Determine the (x, y) coordinate at the center of the cell enclosing the given text.  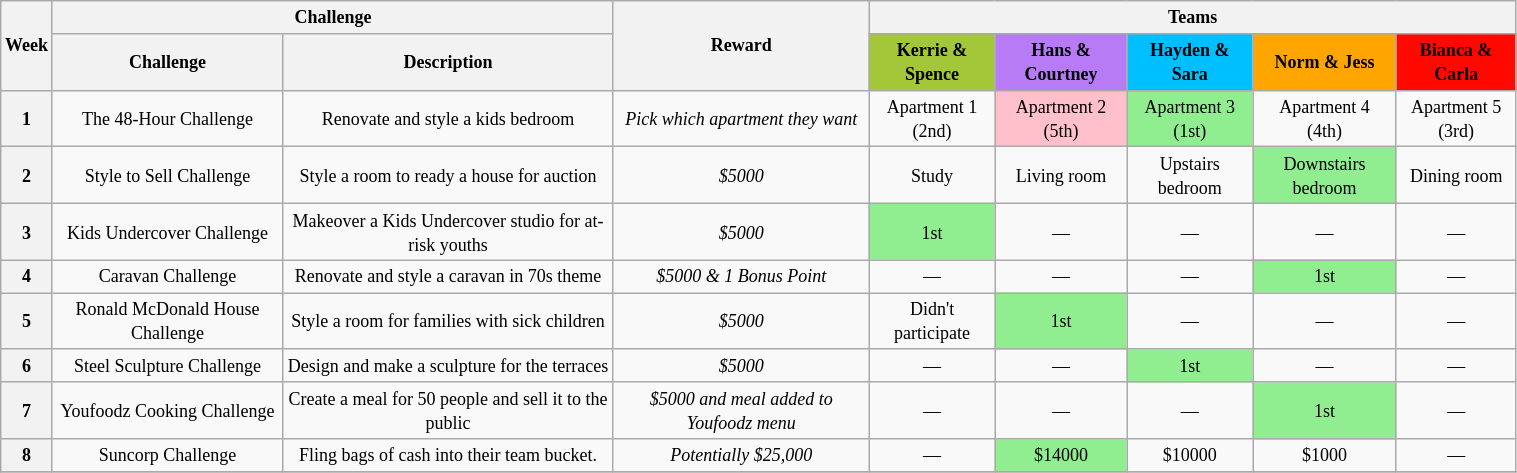
Apartment 2(5th) (1061, 118)
Kerrie & Spence (932, 62)
Apartment 1(2nd) (932, 118)
Apartment 5(3rd) (1456, 118)
$5000 and meal added to Youfoodz menu (741, 410)
Design and make a sculpture for the terraces (448, 366)
Norm & Jess (1325, 62)
Youfoodz Cooking Challenge (167, 410)
Potentially $25,000 (741, 456)
Didn't participate (932, 322)
Week (27, 46)
$1000 (1325, 456)
Teams (1192, 18)
Create a meal for 50 people and sell it to the public (448, 410)
Fling bags of cash into their team bucket. (448, 456)
$14000 (1061, 456)
Ronald McDonald House Challenge (167, 322)
1 (27, 118)
4 (27, 276)
8 (27, 456)
Makeover a Kids Undercover studio for at-risk youths (448, 232)
Upstairs bedroom (1190, 176)
6 (27, 366)
Caravan Challenge (167, 276)
Downstairs bedroom (1325, 176)
7 (27, 410)
$5000 & 1 Bonus Point (741, 276)
Hayden & Sara (1190, 62)
Renovate and style a caravan in 70s theme (448, 276)
The 48-Hour Challenge (167, 118)
Reward (741, 46)
Suncorp Challenge (167, 456)
Study (932, 176)
Description (448, 62)
Style to Sell Challenge (167, 176)
Pick which apartment they want (741, 118)
Style a room for families with sick children (448, 322)
Dining room (1456, 176)
2 (27, 176)
Steel Sculpture Challenge (167, 366)
Apartment 4(4th) (1325, 118)
Renovate and style a kids bedroom (448, 118)
3 (27, 232)
$10000 (1190, 456)
Hans & Courtney (1061, 62)
Bianca & Carla (1456, 62)
Kids Undercover Challenge (167, 232)
Apartment 3(1st) (1190, 118)
Style a room to ready a house for auction (448, 176)
5 (27, 322)
Living room (1061, 176)
